Identify which cell holds the provided text, then report its [x, y] central coordinate. 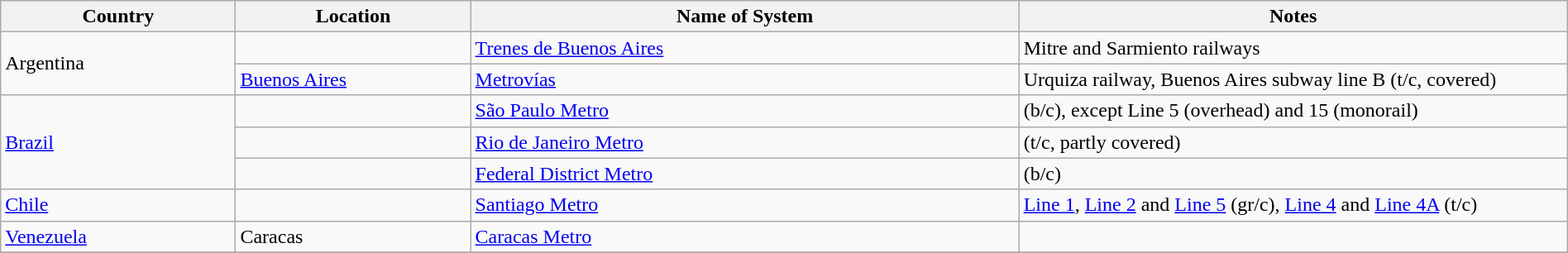
(b/c), except Line 5 (overhead) and 15 (monorail) [1293, 111]
Argentina [118, 64]
Country [118, 17]
Urquiza railway, Buenos Aires subway line B (t/c, covered) [1293, 79]
Santiago Metro [744, 205]
Caracas Metro [744, 236]
(b/c) [1293, 174]
Venezuela [118, 236]
Rio de Janeiro Metro [744, 142]
São Paulo Metro [744, 111]
Metrovías [744, 79]
Mitre and Sarmiento railways [1293, 48]
Name of System [744, 17]
Caracas [353, 236]
Brazil [118, 142]
Buenos Aires [353, 79]
Federal District Metro [744, 174]
(t/c, partly covered) [1293, 142]
Line 1, Line 2 and Line 5 (gr/c), Line 4 and Line 4A (t/c) [1293, 205]
Chile [118, 205]
Notes [1293, 17]
Location [353, 17]
Trenes de Buenos Aires [744, 48]
